Identify which cell holds the provided text, then report its (x, y) central coordinate. 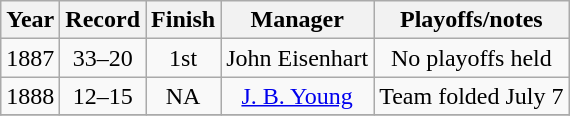
Team folded July 7 (472, 96)
NA (184, 96)
1887 (30, 58)
1st (184, 58)
1888 (30, 96)
J. B. Young (298, 96)
Manager (298, 20)
33–20 (103, 58)
No playoffs held (472, 58)
Playoffs/notes (472, 20)
Finish (184, 20)
Year (30, 20)
12–15 (103, 96)
Record (103, 20)
John Eisenhart (298, 58)
